Pinpoint the cell where the given text exists, returning its (x, y) midpoint coordinate. 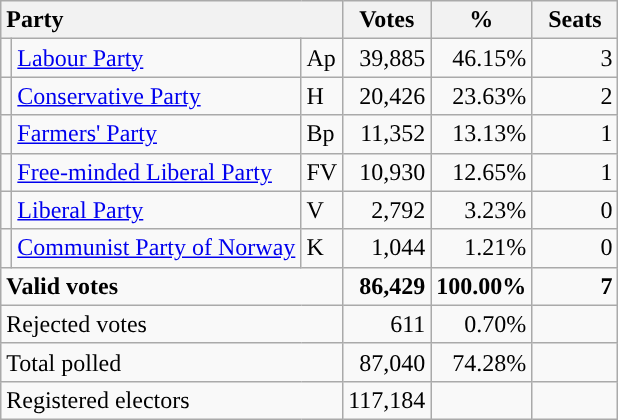
87,040 (387, 362)
Party (172, 20)
7 (575, 286)
Farmers' Party (156, 134)
Seats (575, 20)
100.00% (482, 286)
Valid votes (172, 286)
Liberal Party (156, 210)
K (322, 248)
46.15% (482, 58)
2,792 (387, 210)
86,429 (387, 286)
2 (575, 96)
11,352 (387, 134)
74.28% (482, 362)
Communist Party of Norway (156, 248)
Registered electors (172, 400)
1,044 (387, 248)
12.65% (482, 172)
3.23% (482, 210)
0.70% (482, 324)
39,885 (387, 58)
10,930 (387, 172)
1.21% (482, 248)
Bp (322, 134)
Free-minded Liberal Party (156, 172)
Ap (322, 58)
Total polled (172, 362)
Votes (387, 20)
23.63% (482, 96)
3 (575, 58)
H (322, 96)
20,426 (387, 96)
Labour Party (156, 58)
117,184 (387, 400)
611 (387, 324)
Conservative Party (156, 96)
Rejected votes (172, 324)
13.13% (482, 134)
FV (322, 172)
V (322, 210)
% (482, 20)
